Return the (x, y) coordinate for the center point of the cell that contains the specified text.  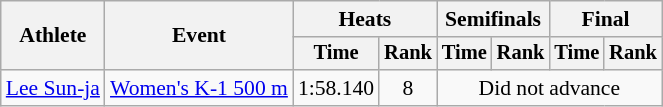
8 (408, 88)
Event (199, 36)
Semifinals (493, 19)
Women's K-1 500 m (199, 88)
Lee Sun-ja (53, 88)
Final (605, 19)
Athlete (53, 36)
1:58.140 (336, 88)
Did not advance (550, 88)
Heats (365, 19)
